Extract the [x, y] coordinate from the center of the cell holding the provided text.  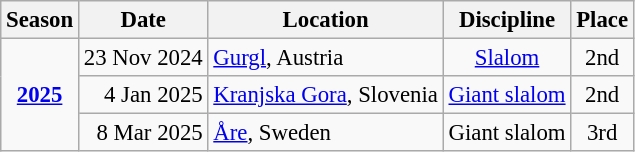
Discipline [507, 20]
8 Mar 2025 [143, 133]
3rd [602, 133]
Kranjska Gora, Slovenia [326, 95]
Location [326, 20]
Slalom [507, 58]
Åre, Sweden [326, 133]
2025 [40, 96]
4 Jan 2025 [143, 95]
Gurgl, Austria [326, 58]
Place [602, 20]
23 Nov 2024 [143, 58]
Season [40, 20]
Date [143, 20]
